From the cell containing the given text, extract its center point as (x, y) coordinate. 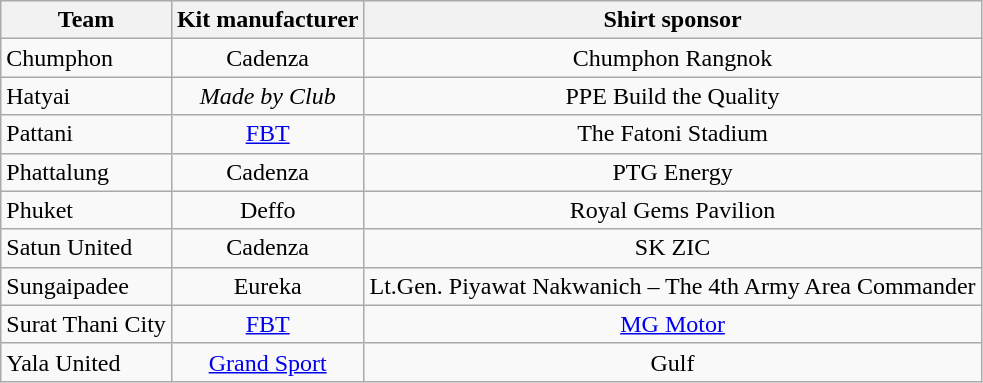
Grand Sport (268, 362)
PPE Build the Quality (672, 96)
Kit manufacturer (268, 20)
Satun United (86, 248)
Yala United (86, 362)
Lt.Gen. Piyawat Nakwanich – The 4th Army Area Commander (672, 286)
Hatyai (86, 96)
Royal Gems Pavilion (672, 210)
Pattani (86, 134)
Chumphon Rangnok (672, 58)
SK ZIC (672, 248)
Shirt sponsor (672, 20)
Phattalung (86, 172)
Chumphon (86, 58)
Phuket (86, 210)
MG Motor (672, 324)
Eureka (268, 286)
Sungaipadee (86, 286)
PTG Energy (672, 172)
Deffo (268, 210)
The Fatoni Stadium (672, 134)
Surat Thani City (86, 324)
Made by Club (268, 96)
Team (86, 20)
Gulf (672, 362)
